Capture the cell that displays the provided text and extract its (x, y) central coordinate. 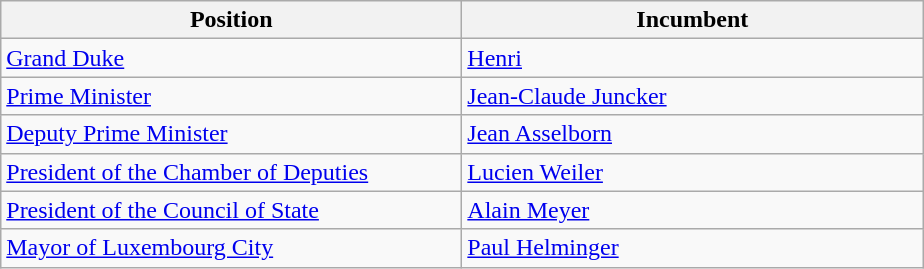
Deputy Prime Minister (232, 134)
Position (232, 20)
Grand Duke (232, 58)
President of the Council of State (232, 210)
President of the Chamber of Deputies (232, 172)
Jean-Claude Juncker (692, 96)
Alain Meyer (692, 210)
Paul Helminger (692, 248)
Henri (692, 58)
Mayor of Luxembourg City (232, 248)
Jean Asselborn (692, 134)
Prime Minister (232, 96)
Incumbent (692, 20)
Lucien Weiler (692, 172)
